Return (x, y) of the center of cell containing provided text 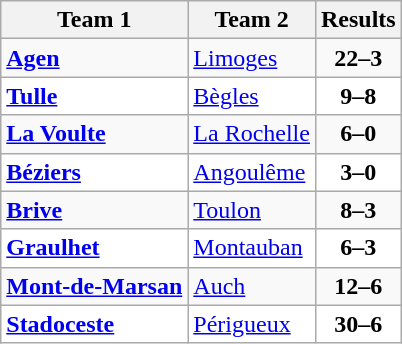
Tulle (94, 96)
Angoulême (252, 172)
Périgueux (252, 324)
Team 1 (94, 20)
Toulon (252, 210)
Agen (94, 58)
La Rochelle (252, 134)
Auch (252, 286)
Béziers (94, 172)
3–0 (358, 172)
30–6 (358, 324)
6–0 (358, 134)
22–3 (358, 58)
Mont-de-Marsan (94, 286)
12–6 (358, 286)
9–8 (358, 96)
8–3 (358, 210)
Brive (94, 210)
6–3 (358, 248)
Stadoceste (94, 324)
Team 2 (252, 20)
La Voulte (94, 134)
Limoges (252, 58)
Bègles (252, 96)
Montauban (252, 248)
Results (358, 20)
Graulhet (94, 248)
